For the text-containing cell, return its midpoint in (X, Y) coordinate format. 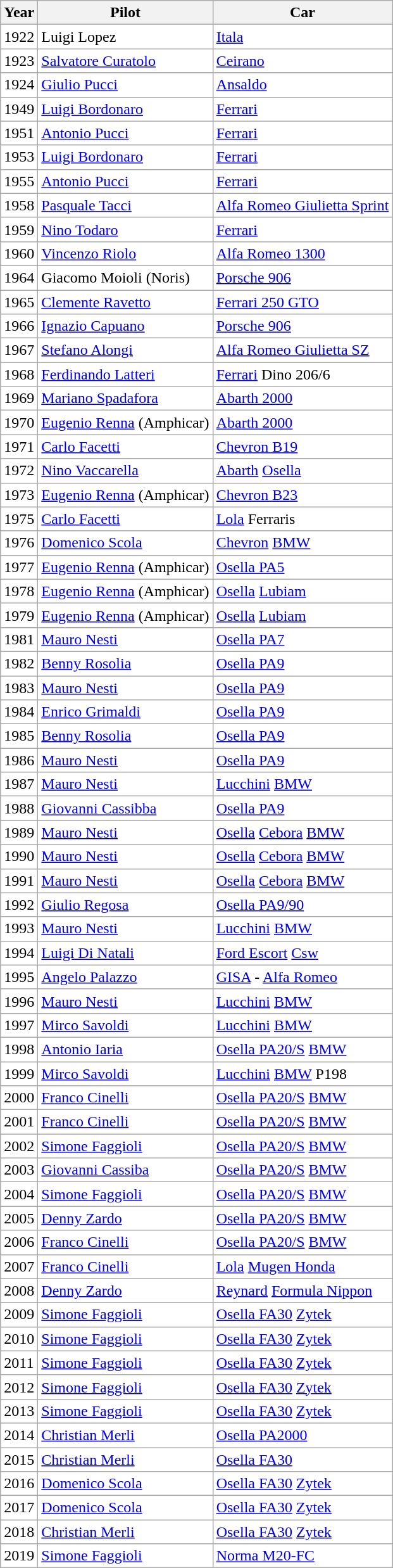
1924 (19, 85)
1990 (19, 857)
Alfa Romeo Giulietta SZ (303, 350)
1965 (19, 302)
1994 (19, 953)
1968 (19, 374)
Osella FA30 (303, 1459)
Clemente Ravetto (125, 302)
2013 (19, 1411)
1976 (19, 543)
Ford Escort Csw (303, 953)
Mariano Spadafora (125, 398)
1998 (19, 1049)
Nino Vaccarella (125, 471)
2008 (19, 1291)
2010 (19, 1339)
1966 (19, 326)
1972 (19, 471)
1981 (19, 639)
Pilot (125, 13)
Luigi Di Natali (125, 953)
Osella PA7 (303, 639)
Ferrari 250 GTO (303, 302)
Abarth Osella (303, 471)
2015 (19, 1459)
1973 (19, 495)
1967 (19, 350)
Giovanni Cassibba (125, 808)
1975 (19, 519)
Ansaldo (303, 85)
Lola Ferraris (303, 519)
Giulio Pucci (125, 85)
Norma M20-FC (303, 1556)
1989 (19, 832)
Alfa Romeo Giulietta Sprint (303, 205)
1959 (19, 229)
1955 (19, 181)
Chevron B23 (303, 495)
Lola Mugen Honda (303, 1266)
2005 (19, 1218)
2004 (19, 1194)
Nino Todaro (125, 229)
1988 (19, 808)
1922 (19, 37)
Antonio Iaria (125, 1049)
Osella PA5 (303, 567)
Chevron BMW (303, 543)
2012 (19, 1387)
2002 (19, 1146)
Car (303, 13)
1995 (19, 977)
Vincenzo Riolo (125, 253)
Salvatore Curatolo (125, 61)
1951 (19, 133)
1964 (19, 277)
Angelo Palazzo (125, 977)
2019 (19, 1556)
1958 (19, 205)
Year (19, 13)
1993 (19, 929)
1997 (19, 1025)
1977 (19, 567)
1999 (19, 1074)
Alfa Romeo 1300 (303, 253)
1969 (19, 398)
Ceirano (303, 61)
1987 (19, 784)
1923 (19, 61)
2000 (19, 1098)
1971 (19, 447)
Lucchini BMW P198 (303, 1074)
Giovanni Cassiba (125, 1170)
GISA - Alfa Romeo (303, 977)
Giulio Regosa (125, 905)
1970 (19, 423)
Osella PA2000 (303, 1435)
1986 (19, 760)
Chevron B19 (303, 447)
2001 (19, 1122)
Stefano Alongi (125, 350)
Reynard Formula Nippon (303, 1291)
1992 (19, 905)
2006 (19, 1242)
2018 (19, 1532)
Osella PA9/90 (303, 905)
1983 (19, 687)
1960 (19, 253)
Itala (303, 37)
2007 (19, 1266)
2017 (19, 1508)
1996 (19, 1001)
1953 (19, 157)
Ferdinando Latteri (125, 374)
1985 (19, 736)
1949 (19, 109)
2016 (19, 1484)
1984 (19, 712)
2003 (19, 1170)
2011 (19, 1363)
Enrico Grimaldi (125, 712)
1982 (19, 663)
1978 (19, 591)
Ignazio Capuano (125, 326)
Ferrari Dino 206/6 (303, 374)
1991 (19, 881)
Giacomo Moioli (Noris) (125, 277)
1979 (19, 615)
Pasquale Tacci (125, 205)
2009 (19, 1315)
Luigi Lopez (125, 37)
2014 (19, 1435)
